Identify which cell holds the provided text, then report its [X, Y] central coordinate. 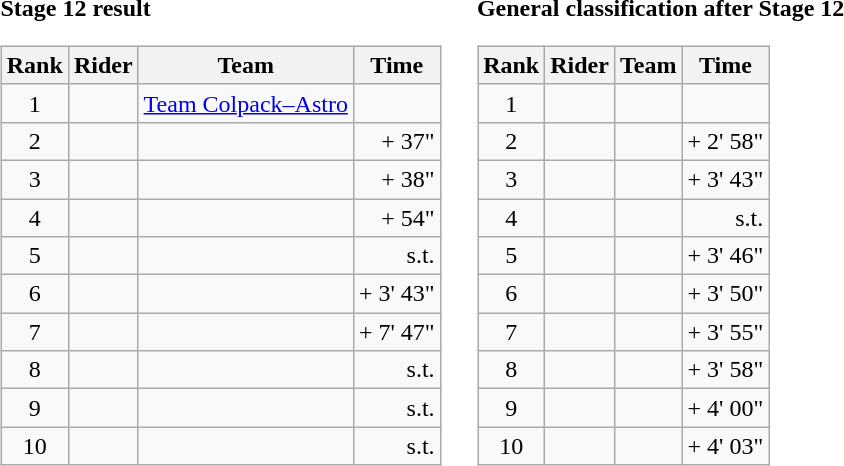
Team Colpack–Astro [246, 103]
+ 2' 58" [726, 141]
+ 3' 50" [726, 294]
+ 3' 55" [726, 332]
+ 3' 46" [726, 256]
+ 37" [396, 141]
+ 7' 47" [396, 332]
+ 3' 58" [726, 370]
+ 4' 00" [726, 408]
+ 54" [396, 217]
+ 4' 03" [726, 446]
+ 38" [396, 179]
